Provide the (x, y) coordinate of the cell's center where the given text is located.  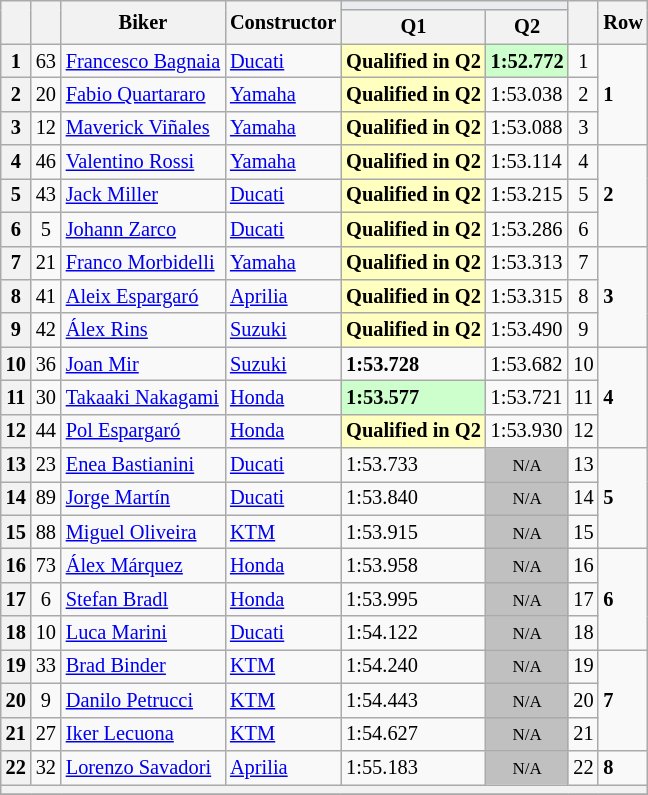
1:54.122 (413, 633)
1:53.930 (528, 431)
33 (46, 666)
Luca Marini (143, 633)
1:53.958 (413, 565)
1:54.627 (413, 734)
1:53.995 (413, 599)
Jorge Martín (143, 498)
Iker Lecuona (143, 734)
1:53.315 (528, 296)
Q1 (413, 27)
Q2 (528, 27)
Jack Miller (143, 195)
36 (46, 364)
1:53.733 (413, 465)
1:54.443 (413, 700)
1:55.183 (413, 767)
32 (46, 767)
Row (622, 22)
1:52.772 (528, 61)
43 (46, 195)
1:53.490 (528, 330)
89 (46, 498)
Brad Binder (143, 666)
23 (46, 465)
Constructor (283, 22)
Joan Mir (143, 364)
Biker (143, 22)
1:53.313 (528, 263)
Miguel Oliveira (143, 532)
1:53.286 (528, 229)
1:53.577 (413, 397)
Fabio Quartararo (143, 94)
1:54.240 (413, 666)
1:53.840 (413, 498)
Stefan Bradl (143, 599)
27 (46, 734)
Pol Espargaró (143, 431)
Johann Zarco (143, 229)
Takaaki Nakagami (143, 397)
42 (46, 330)
1:53.915 (413, 532)
41 (46, 296)
30 (46, 397)
1:53.215 (528, 195)
1:53.682 (528, 364)
88 (46, 532)
63 (46, 61)
46 (46, 162)
1:53.088 (528, 128)
Valentino Rossi (143, 162)
1:53.721 (528, 397)
44 (46, 431)
Álex Rins (143, 330)
Aleix Espargaró (143, 296)
Lorenzo Savadori (143, 767)
1:53.114 (528, 162)
1:53.728 (413, 364)
Enea Bastianini (143, 465)
Francesco Bagnaia (143, 61)
Franco Morbidelli (143, 263)
73 (46, 565)
Maverick Viñales (143, 128)
1:53.038 (528, 94)
Álex Márquez (143, 565)
Danilo Petrucci (143, 700)
